Scan for the cell matching the given text and deliver its (x, y) coordinate at center. 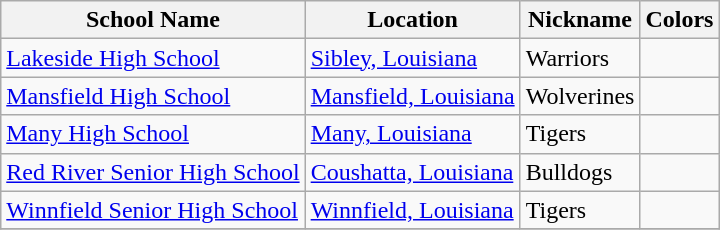
Nickname (580, 20)
Bulldogs (580, 172)
Mansfield High School (153, 96)
Lakeside High School (153, 58)
Warriors (580, 58)
Colors (680, 20)
Winnfield Senior High School (153, 210)
Many, Louisiana (412, 134)
Sibley, Louisiana (412, 58)
School Name (153, 20)
Many High School (153, 134)
Mansfield, Louisiana (412, 96)
Coushatta, Louisiana (412, 172)
Red River Senior High School (153, 172)
Wolverines (580, 96)
Winnfield, Louisiana (412, 210)
Location (412, 20)
